Output the [x, y] coordinate of the center of the cell containing the given text.  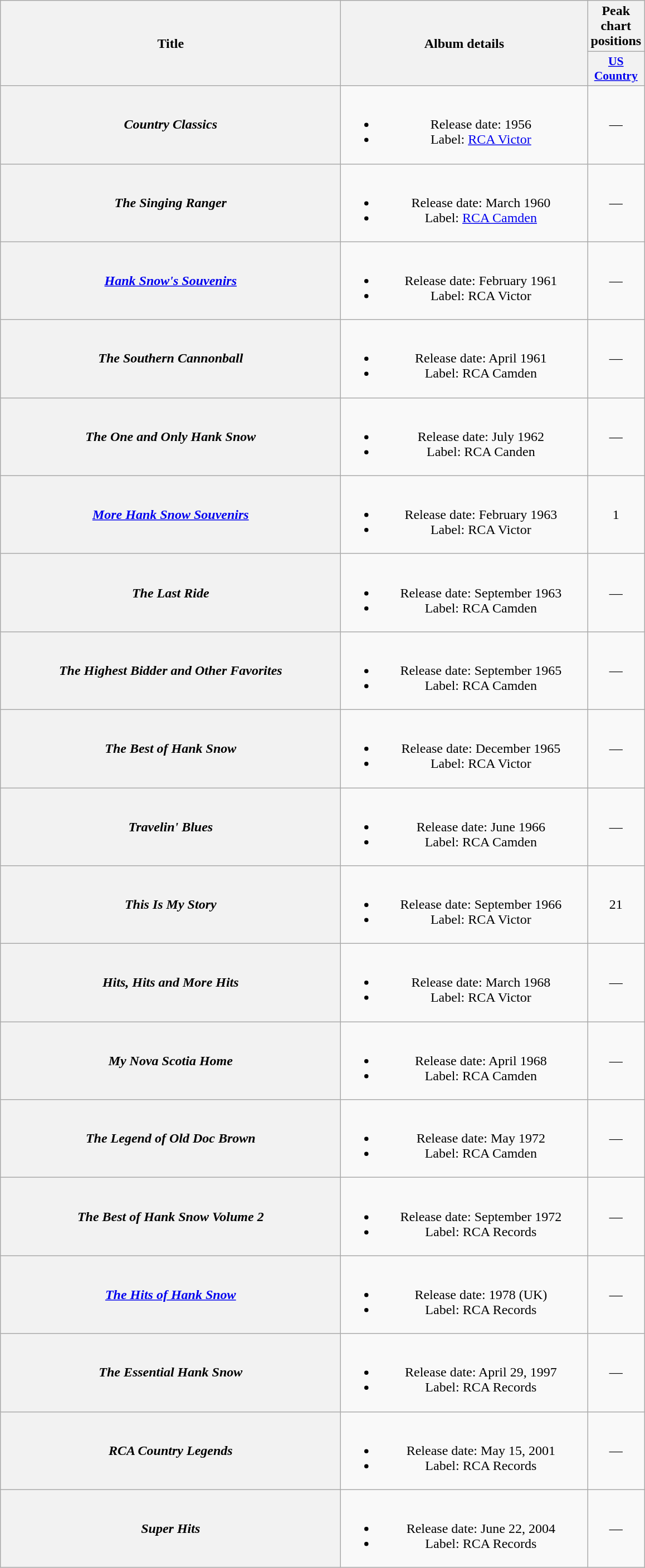
Travelin' Blues [170, 826]
Release date: September 1972Label: RCA Records [465, 1217]
Release date: May 1972Label: RCA Camden [465, 1139]
Release date: July 1962Label: RCA Canden [465, 437]
Release date: June 22, 2004Label: RCA Records [465, 1528]
21 [616, 905]
Release date: September 1965Label: RCA Camden [465, 670]
This Is My Story [170, 905]
Release date: April 1968Label: RCA Camden [465, 1061]
The Southern Cannonball [170, 359]
Release date: April 29, 1997Label: RCA Records [465, 1373]
Release date: May 15, 2001Label: RCA Records [465, 1451]
Hank Snow's Souvenirs [170, 281]
Peak chartpositions [616, 26]
Release date: 1978 (UK)Label: RCA Records [465, 1295]
RCA Country Legends [170, 1451]
More Hank Snow Souvenirs [170, 514]
Title [170, 43]
The Best of Hank Snow [170, 748]
The Essential Hank Snow [170, 1373]
My Nova Scotia Home [170, 1061]
The Singing Ranger [170, 203]
Release date: September 1966Label: RCA Victor [465, 905]
Release date: April 1961Label: RCA Camden [465, 359]
US Country [616, 69]
Hits, Hits and More Hits [170, 983]
Album details [465, 43]
Super Hits [170, 1528]
1 [616, 514]
The Best of Hank Snow Volume 2 [170, 1217]
The Last Ride [170, 592]
The Legend of Old Doc Brown [170, 1139]
The Highest Bidder and Other Favorites [170, 670]
The One and Only Hank Snow [170, 437]
Release date: 1956Label: RCA Victor [465, 125]
Release date: March 1968Label: RCA Victor [465, 983]
The Hits of Hank Snow [170, 1295]
Release date: December 1965Label: RCA Victor [465, 748]
Release date: February 1961Label: RCA Victor [465, 281]
Country Classics [170, 125]
Release date: June 1966Label: RCA Camden [465, 826]
Release date: February 1963Label: RCA Victor [465, 514]
Release date: September 1963Label: RCA Camden [465, 592]
Release date: March 1960Label: RCA Camden [465, 203]
